Capture the cell that displays the provided text and extract its [X, Y] central coordinate. 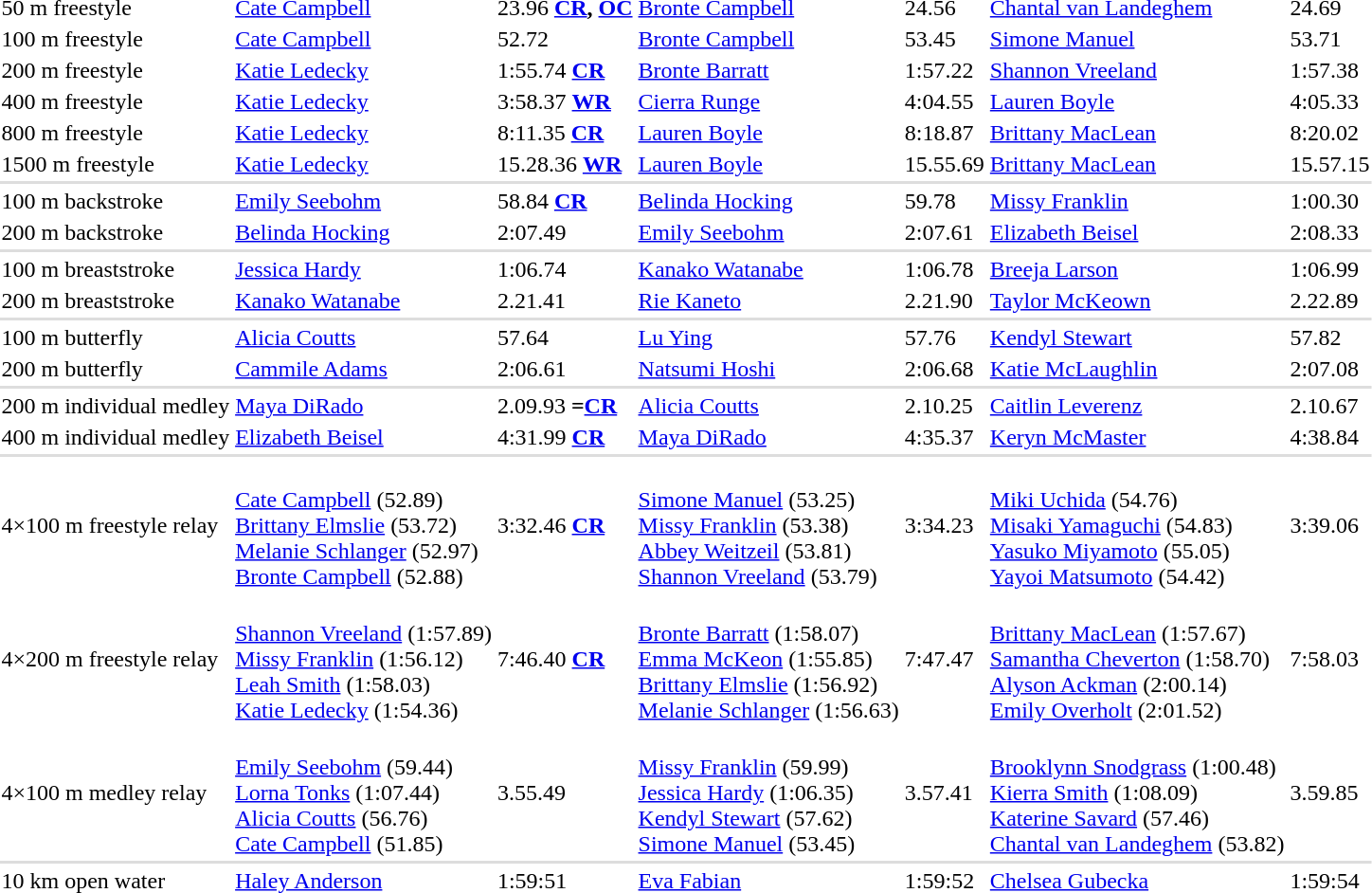
2.10.67 [1330, 406]
1:06.99 [1330, 269]
3.59.85 [1330, 793]
Cate Campbell [364, 39]
2.21.41 [565, 301]
Lu Ying [768, 337]
8:18.87 [944, 133]
1500 m freestyle [116, 164]
100 m breaststroke [116, 269]
2:07.08 [1330, 369]
2:06.68 [944, 369]
1:57.38 [1330, 70]
2:07.61 [944, 232]
Katie McLaughlin [1137, 369]
100 m butterfly [116, 337]
1:06.78 [944, 269]
58.84 CR [565, 201]
53.45 [944, 39]
100 m backstroke [116, 201]
8:11.35 CR [565, 133]
1:55.74 CR [565, 70]
Cate Campbell (52.89)Brittany Elmslie (53.72)Melanie Schlanger (52.97)Bronte Campbell (52.88) [364, 525]
4:38.84 [1330, 437]
15.28.36 WR [565, 164]
Emily Seebohm (59.44)Lorna Tonks (1:07.44)Alicia Coutts (56.76)Cate Campbell (51.85) [364, 793]
52.72 [565, 39]
2.21.90 [944, 301]
Shannon Vreeland [1137, 70]
2.09.93 =CR [565, 406]
2:06.61 [565, 369]
400 m freestyle [116, 101]
2:08.33 [1330, 232]
Keryn McMaster [1137, 437]
4:05.33 [1330, 101]
400 m individual medley [116, 437]
200 m backstroke [116, 232]
2.22.89 [1330, 301]
800 m freestyle [116, 133]
7:46.40 CR [565, 659]
4×200 m freestyle relay [116, 659]
200 m individual medley [116, 406]
3.55.49 [565, 793]
100 m freestyle [116, 39]
59.78 [944, 201]
Taylor McKeown [1137, 301]
Bronte Barratt [768, 70]
57.82 [1330, 337]
Simone Manuel (53.25)Missy Franklin (53.38)Abbey Weitzeil (53.81)Shannon Vreeland (53.79) [768, 525]
3:39.06 [1330, 525]
4×100 m freestyle relay [116, 525]
4:35.37 [944, 437]
Cierra Runge [768, 101]
8:20.02 [1330, 133]
Miki Uchida (54.76)Misaki Yamaguchi (54.83)Yasuko Miyamoto (55.05)Yayoi Matsumoto (54.42) [1137, 525]
4:04.55 [944, 101]
Brooklynn Snodgrass (1:00.48)Kierra Smith (1:08.09)Katerine Savard (57.46)Chantal van Landeghem (53.82) [1137, 793]
Simone Manuel [1137, 39]
57.64 [565, 337]
15.55.69 [944, 164]
3:58.37 WR [565, 101]
Brittany MacLean (1:57.67)Samantha Cheverton (1:58.70)Alyson Ackman (2:00.14)Emily Overholt (2:01.52) [1137, 659]
200 m breaststroke [116, 301]
7:47.47 [944, 659]
200 m freestyle [116, 70]
1:00.30 [1330, 201]
7:58.03 [1330, 659]
1:06.74 [565, 269]
Breeja Larson [1137, 269]
2:07.49 [565, 232]
1:57.22 [944, 70]
Shannon Vreeland (1:57.89)Missy Franklin (1:56.12)Leah Smith (1:58.03)Katie Ledecky (1:54.36) [364, 659]
Bronte Campbell [768, 39]
15.57.15 [1330, 164]
Missy Franklin [1137, 201]
Jessica Hardy [364, 269]
4:31.99 CR [565, 437]
Caitlin Leverenz [1137, 406]
Kendyl Stewart [1137, 337]
57.76 [944, 337]
Rie Kaneto [768, 301]
Missy Franklin (59.99)Jessica Hardy (1:06.35)Kendyl Stewart (57.62)Simone Manuel (53.45) [768, 793]
Natsumi Hoshi [768, 369]
Cammile Adams [364, 369]
2.10.25 [944, 406]
Bronte Barratt (1:58.07)Emma McKeon (1:55.85)Brittany Elmslie (1:56.92)Melanie Schlanger (1:56.63) [768, 659]
3:34.23 [944, 525]
53.71 [1330, 39]
4×100 m medley relay [116, 793]
3.57.41 [944, 793]
3:32.46 CR [565, 525]
200 m butterfly [116, 369]
